Return (X, Y) of the center of cell containing provided text 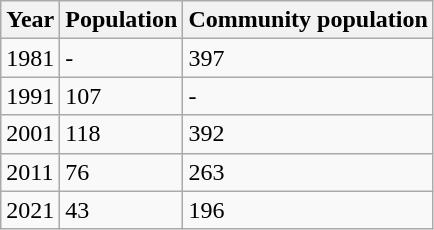
76 (122, 172)
392 (308, 134)
263 (308, 172)
1991 (30, 96)
196 (308, 210)
Year (30, 20)
2021 (30, 210)
Population (122, 20)
1981 (30, 58)
Community population (308, 20)
118 (122, 134)
2011 (30, 172)
43 (122, 210)
2001 (30, 134)
397 (308, 58)
107 (122, 96)
